Find where the given text appears and provide that cell's center as [X, Y] coordinate. 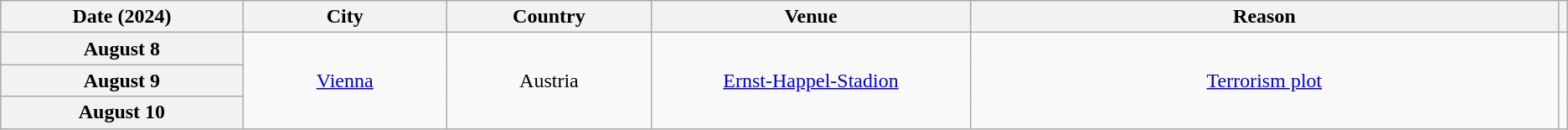
Country [549, 17]
Terrorism plot [1265, 81]
Date (2024) [122, 17]
August 8 [122, 49]
Vienna [345, 81]
August 10 [122, 112]
Reason [1265, 17]
August 9 [122, 81]
Ernst-Happel-Stadion [811, 81]
City [345, 17]
Venue [811, 17]
Austria [549, 81]
